Extract the (x, y) coordinate from the center of the cell holding the provided text.  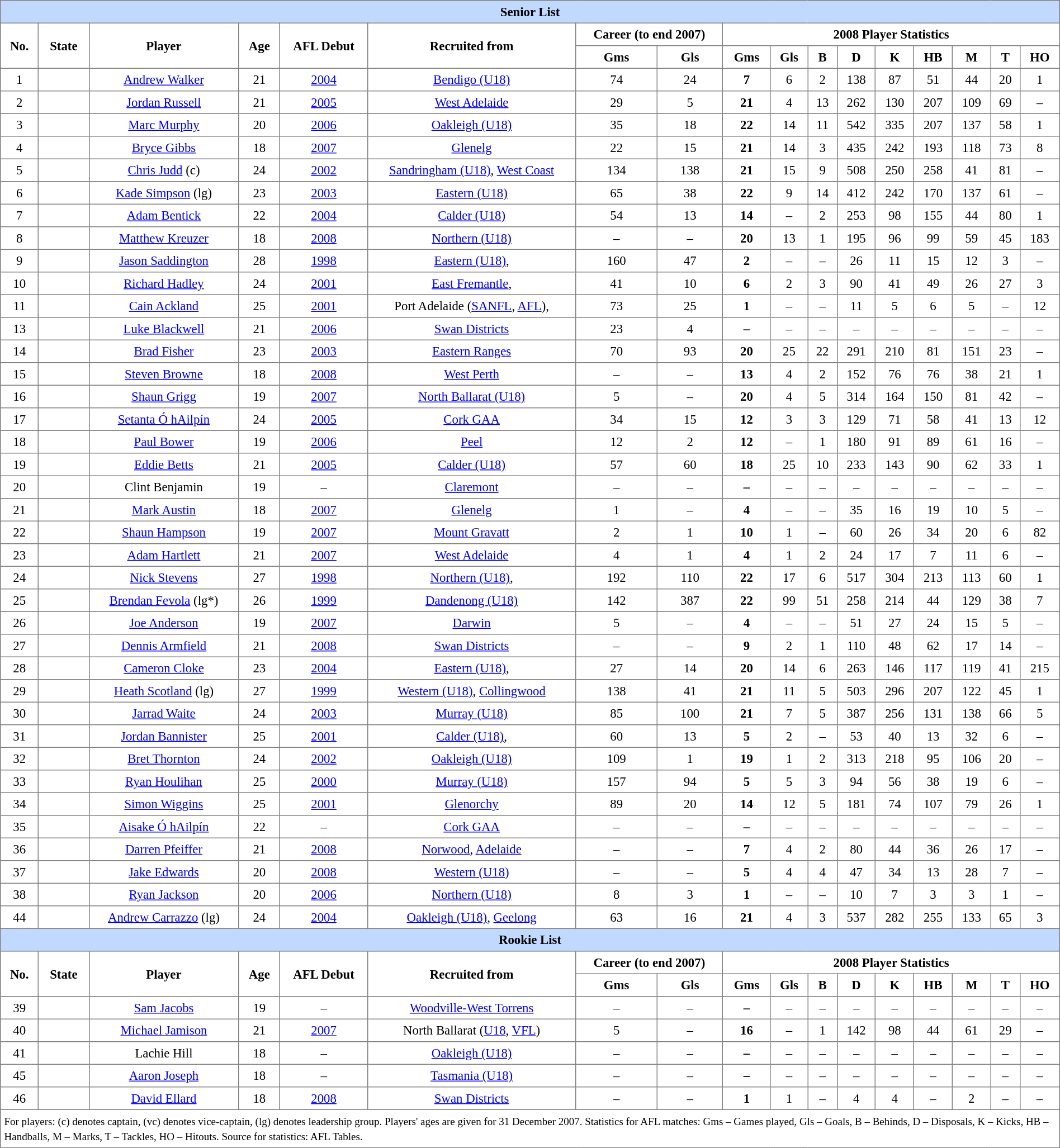
151 (972, 351)
106 (972, 758)
214 (895, 600)
508 (856, 170)
Aisake Ó hAilpín (164, 827)
69 (1005, 102)
Norwood, Adelaide (472, 849)
195 (856, 238)
Joe Anderson (164, 623)
Steven Browne (164, 374)
96 (895, 238)
256 (895, 713)
Peel (472, 442)
46 (20, 1098)
East Fremantle, (472, 283)
Paul Bower (164, 442)
Chris Judd (c) (164, 170)
255 (934, 917)
218 (895, 758)
53 (856, 736)
250 (895, 170)
71 (895, 419)
31 (20, 736)
Jarrad Waite (164, 713)
155 (934, 215)
Dandenong (U18) (472, 600)
Adam Hartlett (164, 555)
517 (856, 577)
93 (690, 351)
39 (20, 1008)
313 (856, 758)
Shaun Hampson (164, 532)
30 (20, 713)
Matthew Kreuzer (164, 238)
143 (895, 464)
131 (934, 713)
Andrew Walker (164, 79)
Heath Scotland (lg) (164, 691)
Dennis Armfield (164, 646)
Luke Blackwell (164, 329)
54 (617, 215)
David Ellard (164, 1098)
79 (972, 804)
2000 (324, 781)
Andrew Carrazzo (lg) (164, 917)
296 (895, 691)
210 (895, 351)
Lachie Hill (164, 1053)
117 (934, 668)
152 (856, 374)
Western (U18), Collingwood (472, 691)
Bryce Gibbs (164, 148)
503 (856, 691)
314 (856, 396)
107 (934, 804)
Glenorchy (472, 804)
291 (856, 351)
57 (617, 464)
Brendan Fevola (lg*) (164, 600)
49 (934, 283)
Port Adelaide (SANFL, AFL), (472, 306)
Northern (U18), (472, 577)
87 (895, 79)
262 (856, 102)
233 (856, 464)
Marc Murphy (164, 125)
Claremont (472, 487)
Calder (U18), (472, 736)
37 (20, 872)
Mount Gravatt (472, 532)
263 (856, 668)
Simon Wiggins (164, 804)
Adam Bentick (164, 215)
Sandringham (U18), West Coast (472, 170)
Sam Jacobs (164, 1008)
Western (U18) (472, 872)
Brad Fisher (164, 351)
193 (934, 148)
Cameron Cloke (164, 668)
253 (856, 215)
85 (617, 713)
Darwin (472, 623)
48 (895, 646)
335 (895, 125)
82 (1040, 532)
Kade Simpson (lg) (164, 193)
133 (972, 917)
180 (856, 442)
Eddie Betts (164, 464)
118 (972, 148)
Aaron Joseph (164, 1075)
West Perth (472, 374)
Bendigo (U18) (472, 79)
91 (895, 442)
Michael Jamison (164, 1030)
304 (895, 577)
Jordan Bannister (164, 736)
134 (617, 170)
Ryan Jackson (164, 894)
Eastern Ranges (472, 351)
160 (617, 260)
Shaun Grigg (164, 396)
130 (895, 102)
Mark Austin (164, 510)
542 (856, 125)
435 (856, 148)
Nick Stevens (164, 577)
Darren Pfeiffer (164, 849)
183 (1040, 238)
Senior List (530, 12)
North Ballarat (U18) (472, 396)
537 (856, 917)
63 (617, 917)
Jason Saddington (164, 260)
157 (617, 781)
Bret Thornton (164, 758)
Jake Edwards (164, 872)
100 (690, 713)
122 (972, 691)
Rookie List (530, 940)
Setanta Ó hAilpín (164, 419)
Clint Benjamin (164, 487)
412 (856, 193)
42 (1005, 396)
Jordan Russell (164, 102)
North Ballarat (U18, VFL) (472, 1030)
Cain Ackland (164, 306)
164 (895, 396)
56 (895, 781)
66 (1005, 713)
95 (934, 758)
282 (895, 917)
Eastern (U18) (472, 193)
213 (934, 577)
119 (972, 668)
Woodville-West Torrens (472, 1008)
59 (972, 238)
Ryan Houlihan (164, 781)
181 (856, 804)
170 (934, 193)
70 (617, 351)
150 (934, 396)
Richard Hadley (164, 283)
Tasmania (U18) (472, 1075)
Oakleigh (U18), Geelong (472, 917)
192 (617, 577)
113 (972, 577)
215 (1040, 668)
146 (895, 668)
